Scan for the cell matching the given text and deliver its (x, y) coordinate at center. 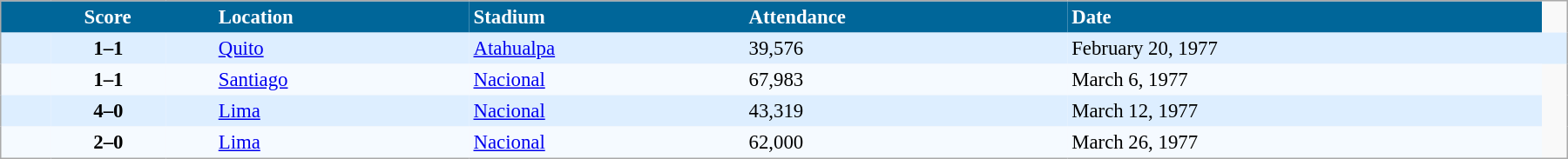
March 6, 1977 (1305, 80)
Atahualpa (607, 49)
February 20, 1977 (1305, 49)
62,000 (906, 142)
4–0 (108, 111)
March 12, 1977 (1305, 111)
43,319 (906, 111)
March 26, 1977 (1305, 142)
Location (341, 17)
Stadium (607, 17)
Date (1305, 17)
Score (107, 17)
39,576 (906, 49)
67,983 (906, 80)
Santiago (341, 80)
2–0 (108, 142)
Attendance (906, 17)
Quito (341, 49)
